Capture the cell that displays the provided text and extract its [x, y] central coordinate. 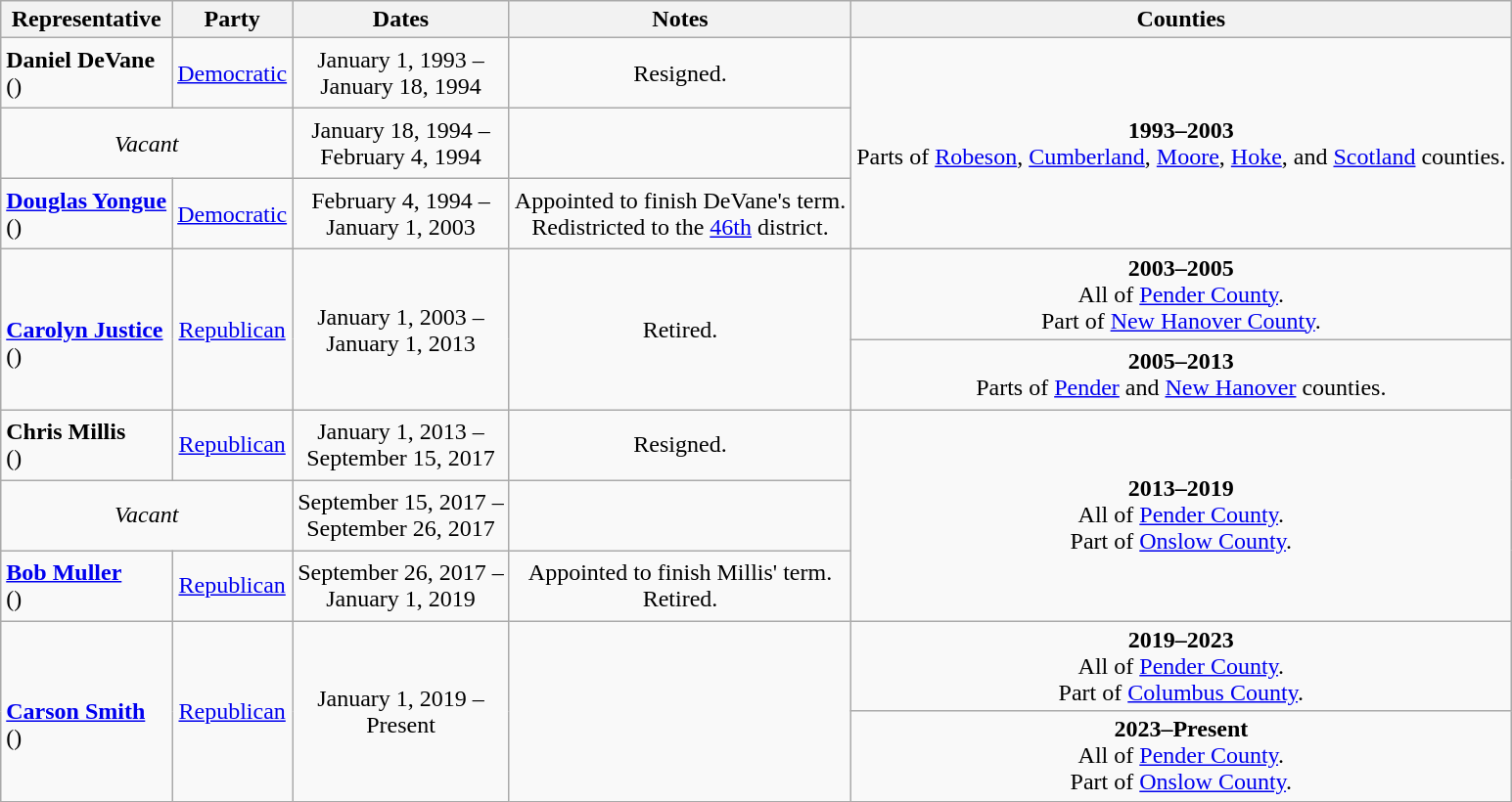
January 1, 2003 – January 1, 2013 [401, 330]
2013–2019 All of Pender County. Part of Onslow County. [1181, 515]
Notes [679, 20]
Dates [401, 20]
Retired. [679, 330]
Chris Millis() [86, 445]
Douglas Yongue() [86, 214]
January 1, 1993 – January 18, 1994 [401, 73]
September 15, 2017 – September 26, 2017 [401, 515]
2005–2013 Parts of Pender and New Hanover counties. [1181, 375]
Appointed to finish DeVane's term. Redistricted to the 46th district. [679, 214]
1993–2003 Parts of Robeson, Cumberland, Moore, Hoke, and Scotland counties. [1181, 144]
Representative [86, 20]
2003–2005 All of Pender County. Part of New Hanover County. [1181, 294]
2019–2023 All of Pender County. Part of Columbus County. [1181, 666]
January 1, 2013 – September 15, 2017 [401, 445]
Carson Smith() [86, 711]
Carolyn Justice() [86, 330]
Bob Muller() [86, 586]
Daniel DeVane() [86, 73]
Party [233, 20]
January 18, 1994 – February 4, 1994 [401, 144]
2023–Present All of Pender County. Part of Onslow County. [1181, 756]
February 4, 1994 – January 1, 2003 [401, 214]
September 26, 2017 – January 1, 2019 [401, 586]
Appointed to finish Millis' term. Retired. [679, 586]
Counties [1181, 20]
January 1, 2019 – Present [401, 711]
